Detect which cell encompasses the target text, then output its [X, Y] center coordinate. 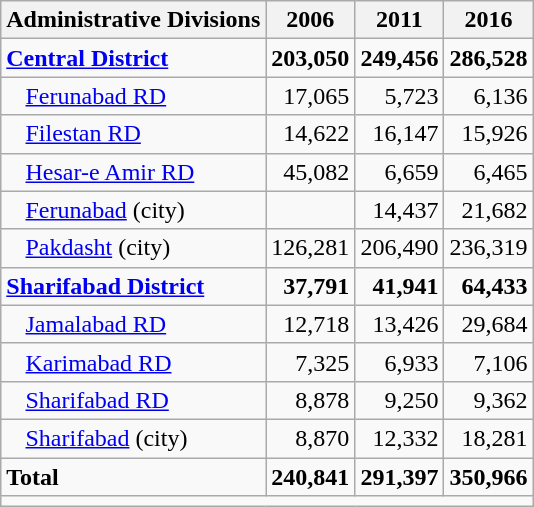
291,397 [400, 477]
Administrative Divisions [134, 20]
64,433 [488, 286]
Sharifabad (city) [134, 438]
6,136 [488, 96]
2006 [310, 20]
206,490 [400, 248]
Jamalabad RD [134, 324]
37,791 [310, 286]
14,622 [310, 134]
18,281 [488, 438]
Karimabad RD [134, 362]
12,718 [310, 324]
13,426 [400, 324]
Sharifabad RD [134, 400]
2016 [488, 20]
240,841 [310, 477]
7,106 [488, 362]
16,147 [400, 134]
Total [134, 477]
9,250 [400, 400]
8,870 [310, 438]
203,050 [310, 58]
6,933 [400, 362]
14,437 [400, 210]
2011 [400, 20]
Filestan RD [134, 134]
Pakdasht (city) [134, 248]
Ferunabad RD [134, 96]
45,082 [310, 172]
6,659 [400, 172]
Central District [134, 58]
21,682 [488, 210]
126,281 [310, 248]
5,723 [400, 96]
9,362 [488, 400]
Ferunabad (city) [134, 210]
7,325 [310, 362]
41,941 [400, 286]
29,684 [488, 324]
12,332 [400, 438]
6,465 [488, 172]
236,319 [488, 248]
286,528 [488, 58]
350,966 [488, 477]
Hesar-e Amir RD [134, 172]
17,065 [310, 96]
15,926 [488, 134]
Sharifabad District [134, 286]
249,456 [400, 58]
8,878 [310, 400]
